Determine the (x, y) coordinate at the center of the cell enclosing the given text.  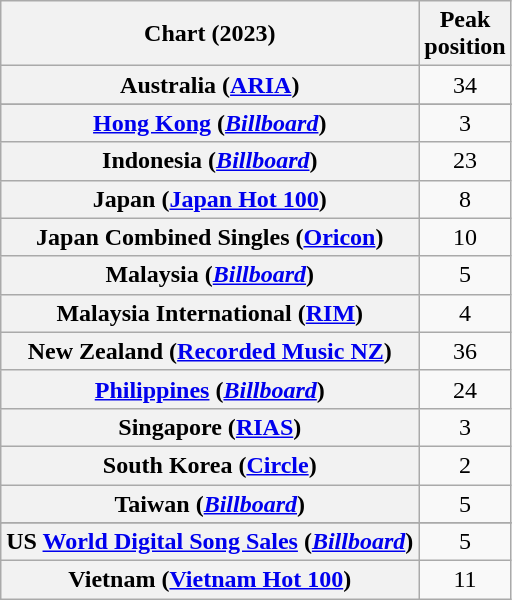
34 (465, 85)
Hong Kong (Billboard) (210, 123)
36 (465, 351)
US World Digital Song Sales (Billboard) (210, 542)
23 (465, 161)
Chart (2023) (210, 34)
Philippines (Billboard) (210, 389)
Indonesia (Billboard) (210, 161)
Vietnam (Vietnam Hot 100) (210, 580)
Malaysia International (RIM) (210, 313)
Taiwan (Billboard) (210, 503)
Australia (ARIA) (210, 85)
Malaysia (Billboard) (210, 275)
Japan (Japan Hot 100) (210, 199)
South Korea (Circle) (210, 465)
Peakposition (465, 34)
11 (465, 580)
24 (465, 389)
Singapore (RIAS) (210, 427)
8 (465, 199)
4 (465, 313)
2 (465, 465)
10 (465, 237)
New Zealand (Recorded Music NZ) (210, 351)
Japan Combined Singles (Oricon) (210, 237)
